Provide the (x, y) coordinate of the cell's center where the given text is located.  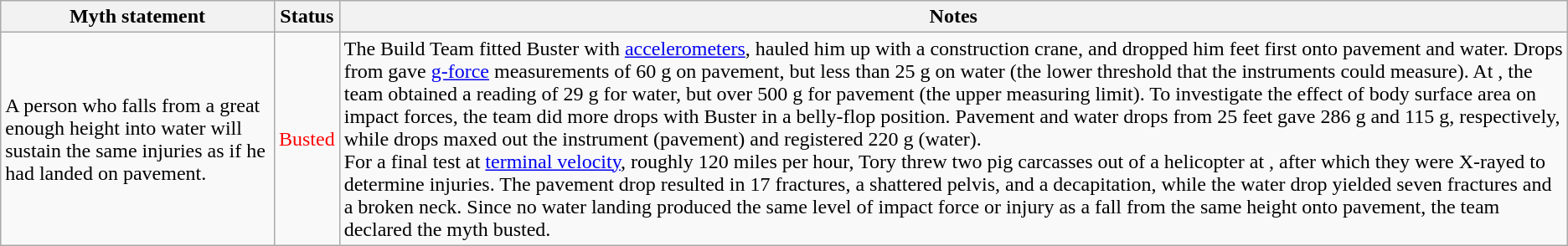
Status (307, 17)
A person who falls from a great enough height into water will sustain the same injuries as if he had landed on pavement. (137, 139)
Busted (307, 139)
Notes (953, 17)
Myth statement (137, 17)
